Return the [x, y] coordinate for the center point of the cell that contains the specified text.  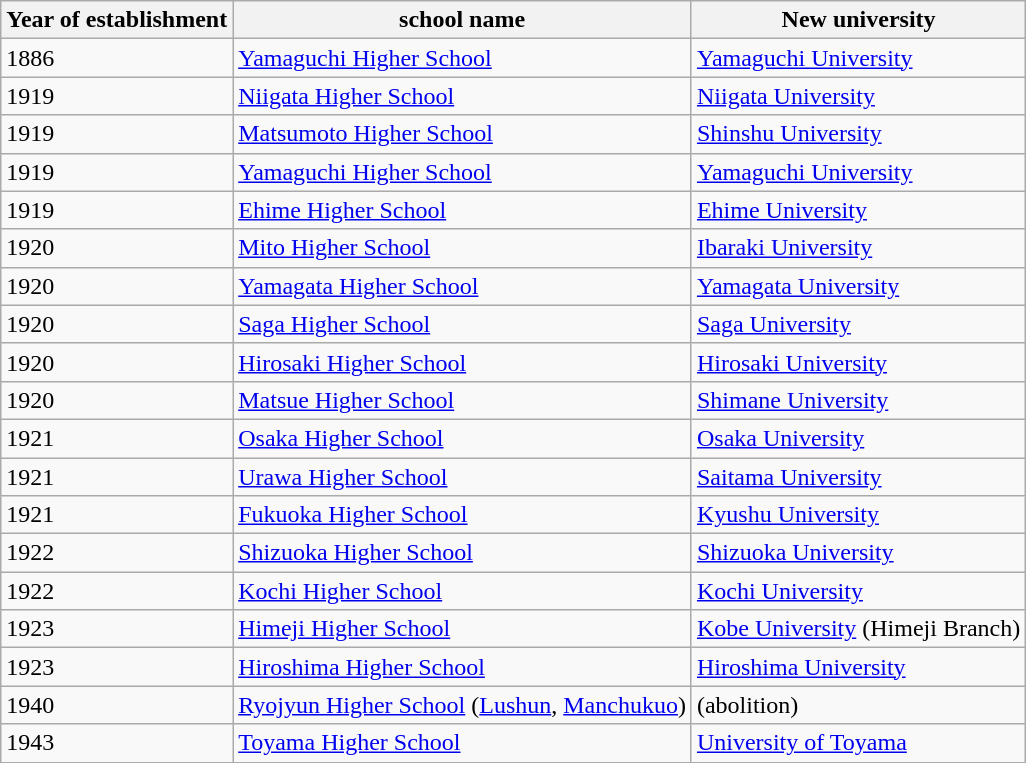
Kochi University [858, 591]
Yamagata Higher School [462, 286]
1943 [117, 743]
Hiroshima Higher School [462, 667]
Fukuoka Higher School [462, 515]
Saga University [858, 324]
New university [858, 20]
Mito Higher School [462, 248]
1886 [117, 58]
(abolition) [858, 705]
University of Toyama [858, 743]
Osaka Higher School [462, 438]
Himeji Higher School [462, 629]
Matsumoto Higher School [462, 134]
Ehime Higher School [462, 210]
Shinshu University [858, 134]
Ehime University [858, 210]
Saitama University [858, 477]
Ibaraki University [858, 248]
Shimane University [858, 400]
Kochi Higher School [462, 591]
Kyushu University [858, 515]
Year of establishment [117, 20]
Niigata Higher School [462, 96]
Shizuoka Higher School [462, 553]
Ryojyun Higher School (Lushun, Manchukuo) [462, 705]
Yamagata University [858, 286]
Shizuoka University [858, 553]
Kobe University (Himeji Branch) [858, 629]
Osaka University [858, 438]
Saga Higher School [462, 324]
Toyama Higher School [462, 743]
Hiroshima University [858, 667]
Urawa Higher School [462, 477]
Hirosaki Higher School [462, 362]
Matsue Higher School [462, 400]
school name [462, 20]
Hirosaki University [858, 362]
1940 [117, 705]
Niigata University [858, 96]
